Search for the cell housing the specified text and yield its [X, Y] center coordinate. 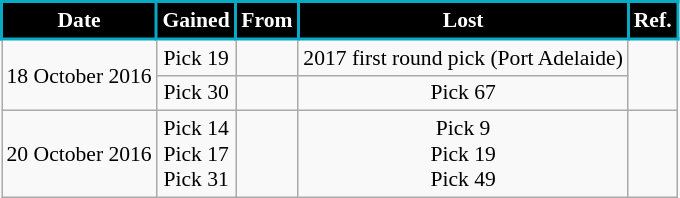
From [268, 20]
Date [80, 20]
Pick 14Pick 17Pick 31 [196, 154]
Gained [196, 20]
18 October 2016 [80, 75]
Pick 30 [196, 93]
2017 first round pick (Port Adelaide) [463, 57]
Lost [463, 20]
20 October 2016 [80, 154]
Pick 19 [196, 57]
Ref. [652, 20]
Pick 9Pick 19Pick 49 [463, 154]
Pick 67 [463, 93]
